Find where the given text appears and provide that cell's center as (X, Y) coordinate. 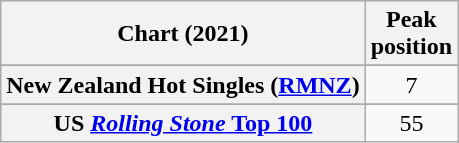
55 (411, 123)
New Zealand Hot Singles (RMNZ) (183, 85)
Chart (2021) (183, 34)
7 (411, 85)
Peakposition (411, 34)
US Rolling Stone Top 100 (183, 123)
